Locate the cell with the specified text and output its (x, y) center coordinate. 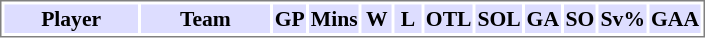
W (377, 18)
SO (580, 18)
Player (70, 18)
GP (290, 18)
OTL (448, 18)
GAA (674, 18)
Sv% (622, 18)
L (408, 18)
Team (206, 18)
GA (542, 18)
Mins (334, 18)
SOL (499, 18)
